Find where the given text appears and provide that cell's center as (x, y) coordinate. 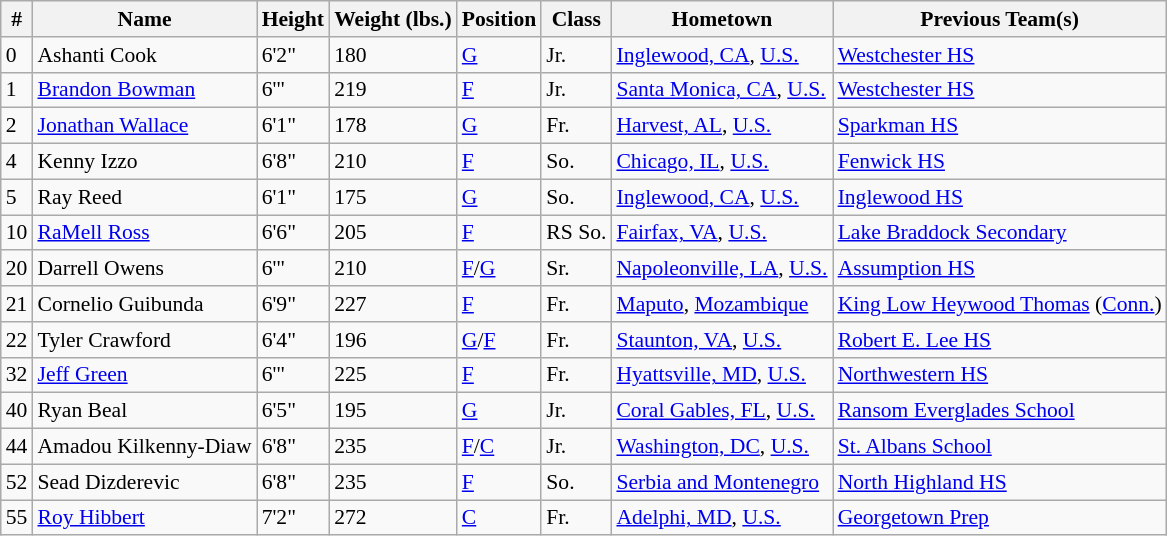
RS So. (576, 233)
Ransom Everglades School (1000, 411)
Coral Gables, FL, U.S. (722, 411)
2 (17, 126)
175 (393, 197)
Washington, DC, U.S. (722, 447)
0 (17, 55)
40 (17, 411)
RaMell Ross (144, 233)
Lake Braddock Secondary (1000, 233)
Chicago, IL, U.S. (722, 162)
227 (393, 304)
Name (144, 19)
North Highland HS (1000, 482)
F/C (499, 447)
205 (393, 233)
Sparkman HS (1000, 126)
King Low Heywood Thomas (Conn.) (1000, 304)
Cornelio Guibunda (144, 304)
178 (393, 126)
Previous Team(s) (1000, 19)
Fenwick HS (1000, 162)
Class (576, 19)
Ryan Beal (144, 411)
Ray Reed (144, 197)
F/G (499, 269)
St. Albans School (1000, 447)
Inglewood HS (1000, 197)
32 (17, 375)
G/F (499, 340)
Amadou Kilkenny-Diaw (144, 447)
225 (393, 375)
Harvest, AL, U.S. (722, 126)
Kenny Izzo (144, 162)
196 (393, 340)
44 (17, 447)
22 (17, 340)
Sr. (576, 269)
6'9" (293, 304)
10 (17, 233)
Sead Dizderevic (144, 482)
20 (17, 269)
6'2" (293, 55)
7'2" (293, 518)
Tyler Crawford (144, 340)
Brandon Bowman (144, 90)
Napoleonville, LA, U.S. (722, 269)
52 (17, 482)
272 (393, 518)
Serbia and Montenegro (722, 482)
4 (17, 162)
195 (393, 411)
C (499, 518)
180 (393, 55)
Hometown (722, 19)
Northwestern HS (1000, 375)
6'4" (293, 340)
Assumption HS (1000, 269)
Jeff Green (144, 375)
55 (17, 518)
Ashanti Cook (144, 55)
Height (293, 19)
Staunton, VA, U.S. (722, 340)
Jonathan Wallace (144, 126)
Georgetown Prep (1000, 518)
5 (17, 197)
Santa Monica, CA, U.S. (722, 90)
1 (17, 90)
Position (499, 19)
Robert E. Lee HS (1000, 340)
Maputo, Mozambique (722, 304)
# (17, 19)
Weight (lbs.) (393, 19)
219 (393, 90)
6'5" (293, 411)
6'6" (293, 233)
Adelphi, MD, U.S. (722, 518)
Fairfax, VA, U.S. (722, 233)
Roy Hibbert (144, 518)
21 (17, 304)
Darrell Owens (144, 269)
Hyattsville, MD, U.S. (722, 375)
